For the text-containing cell, return its midpoint in [x, y] coordinate format. 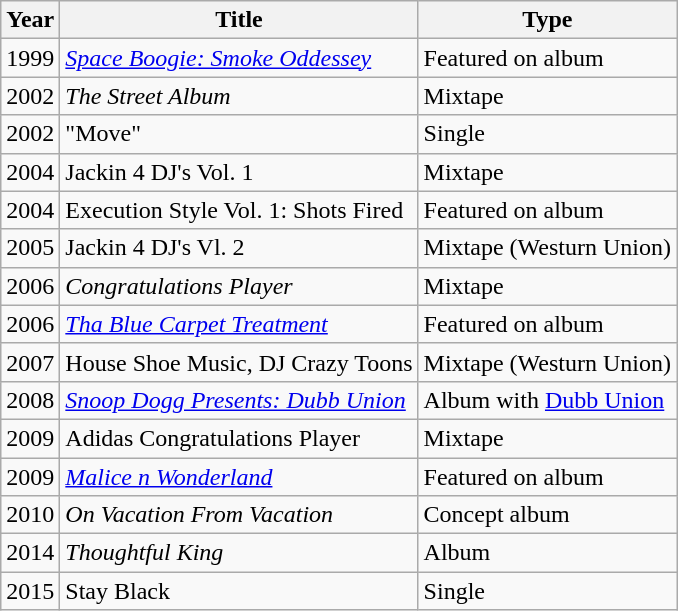
Jackin 4 DJ's Vol. 1 [239, 172]
Type [547, 20]
Malice n Wonderland [239, 477]
2015 [30, 591]
Congratulations Player [239, 286]
2007 [30, 362]
Album with Dubb Union [547, 400]
Snoop Dogg Presents: Dubb Union [239, 400]
Space Boogie: Smoke Oddessey [239, 58]
2005 [30, 248]
On Vacation From Vacation [239, 515]
2008 [30, 400]
Album [547, 553]
2010 [30, 515]
Concept album [547, 515]
2014 [30, 553]
Title [239, 20]
"Move" [239, 134]
House Shoe Music, DJ Crazy Toons [239, 362]
Execution Style Vol. 1: Shots Fired [239, 210]
1999 [30, 58]
Adidas Congratulations Player [239, 438]
Thoughtful King [239, 553]
Tha Blue Carpet Treatment [239, 324]
Stay Black [239, 591]
The Street Album [239, 96]
Jackin 4 DJ's Vl. 2 [239, 248]
Year [30, 20]
